Scan for the cell matching the given text and deliver its [X, Y] coordinate at center. 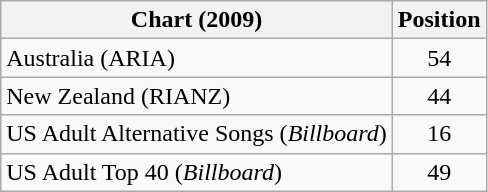
16 [439, 134]
Australia (ARIA) [197, 58]
Position [439, 20]
49 [439, 172]
New Zealand (RIANZ) [197, 96]
Chart (2009) [197, 20]
54 [439, 58]
US Adult Alternative Songs (Billboard) [197, 134]
US Adult Top 40 (Billboard) [197, 172]
44 [439, 96]
